Detect which cell encompasses the target text, then output its [X, Y] center coordinate. 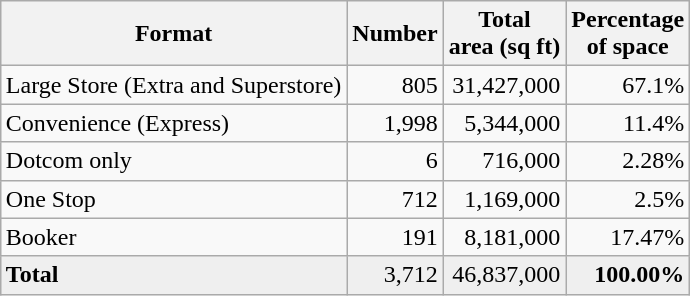
Large Store (Extra and Superstore) [173, 85]
712 [395, 199]
191 [395, 237]
1,169,000 [504, 199]
3,712 [395, 275]
Dotcom only [173, 161]
One Stop [173, 199]
8,181,000 [504, 237]
17.47% [628, 237]
46,837,000 [504, 275]
67.1% [628, 85]
100.00% [628, 275]
5,344,000 [504, 123]
11.4% [628, 123]
2.5% [628, 199]
Convenience (Express) [173, 123]
805 [395, 85]
2.28% [628, 161]
Number [395, 34]
6 [395, 161]
Format [173, 34]
716,000 [504, 161]
Totalarea (sq ft) [504, 34]
1,998 [395, 123]
Total [173, 275]
31,427,000 [504, 85]
Booker [173, 237]
Percentageof space [628, 34]
